Extract the (x, y) coordinate from the center of the cell holding the provided text.  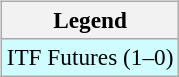
Legend (90, 20)
ITF Futures (1–0) (90, 57)
